Find where the given text appears and provide that cell's center as [x, y] coordinate. 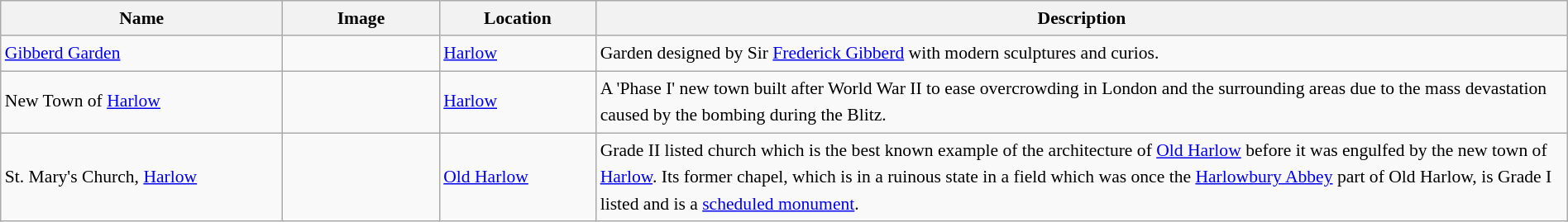
Description [1082, 18]
Location [518, 18]
Name [142, 18]
New Town of Harlow [142, 102]
Gibberd Garden [142, 54]
St. Mary's Church, Harlow [142, 177]
Image [361, 18]
Old Harlow [518, 177]
Garden designed by Sir Frederick Gibberd with modern sculptures and curios. [1082, 54]
